Return (X, Y) of the center of cell containing provided text 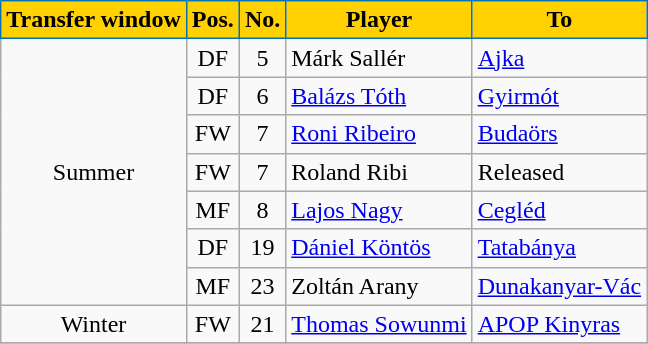
Zoltán Arany (379, 286)
Budaörs (559, 134)
Roni Ribeiro (379, 134)
Winter (94, 324)
6 (262, 96)
Summer (94, 172)
Gyirmót (559, 96)
Lajos Nagy (379, 210)
8 (262, 210)
Balázs Tóth (379, 96)
APOP Kinyras (559, 324)
To (559, 20)
Ajka (559, 58)
Tatabánya (559, 248)
No. (262, 20)
Márk Sallér (379, 58)
23 (262, 286)
Transfer window (94, 20)
Pos. (212, 20)
21 (262, 324)
Dunakanyar-Vác (559, 286)
Dániel Köntös (379, 248)
Player (379, 20)
Thomas Sowunmi (379, 324)
Cegléd (559, 210)
Released (559, 172)
19 (262, 248)
5 (262, 58)
Roland Ribi (379, 172)
